For the text-containing cell, return its midpoint in [x, y] coordinate format. 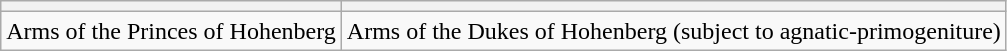
Arms of the Princes of Hohenberg [172, 31]
Arms of the Dukes of Hohenberg (subject to agnatic-primogeniture) [674, 31]
